Pinpoint the cell where the given text exists, returning its [X, Y] midpoint coordinate. 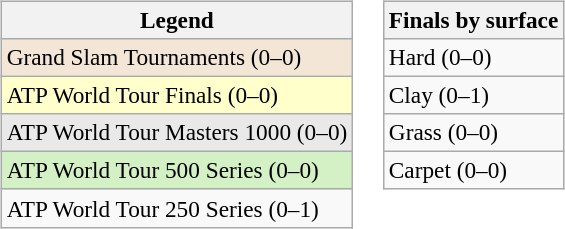
Clay (0–1) [473, 95]
Legend [176, 20]
ATP World Tour 250 Series (0–1) [176, 208]
ATP World Tour Finals (0–0) [176, 95]
Carpet (0–0) [473, 171]
Hard (0–0) [473, 57]
Finals by surface [473, 20]
Grand Slam Tournaments (0–0) [176, 57]
ATP World Tour 500 Series (0–0) [176, 171]
ATP World Tour Masters 1000 (0–0) [176, 133]
Grass (0–0) [473, 133]
